Search for the cell housing the specified text and yield its [X, Y] center coordinate. 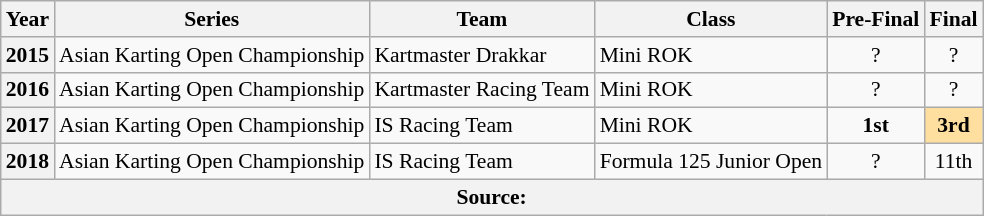
Year [28, 19]
Kartmaster Racing Team [482, 90]
Source: [492, 197]
Team [482, 19]
Kartmaster Drakkar [482, 55]
Pre-Final [876, 19]
2017 [28, 126]
2015 [28, 55]
11th [953, 162]
2016 [28, 90]
3rd [953, 126]
Series [212, 19]
Formula 125 Junior Open [712, 162]
2018 [28, 162]
Final [953, 19]
Class [712, 19]
1st [876, 126]
